Determine the [X, Y] coordinate at the center of the cell enclosing the given text.  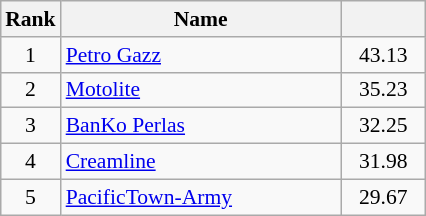
Name [201, 19]
BanKo Perlas [201, 126]
43.13 [384, 54]
Creamline [201, 161]
PacificTown-Army [201, 197]
Rank [30, 19]
2 [30, 90]
32.25 [384, 126]
1 [30, 54]
4 [30, 161]
29.67 [384, 197]
Motolite [201, 90]
Petro Gazz [201, 54]
35.23 [384, 90]
3 [30, 126]
31.98 [384, 161]
5 [30, 197]
